Locate the cell with the specified text and output its [x, y] center coordinate. 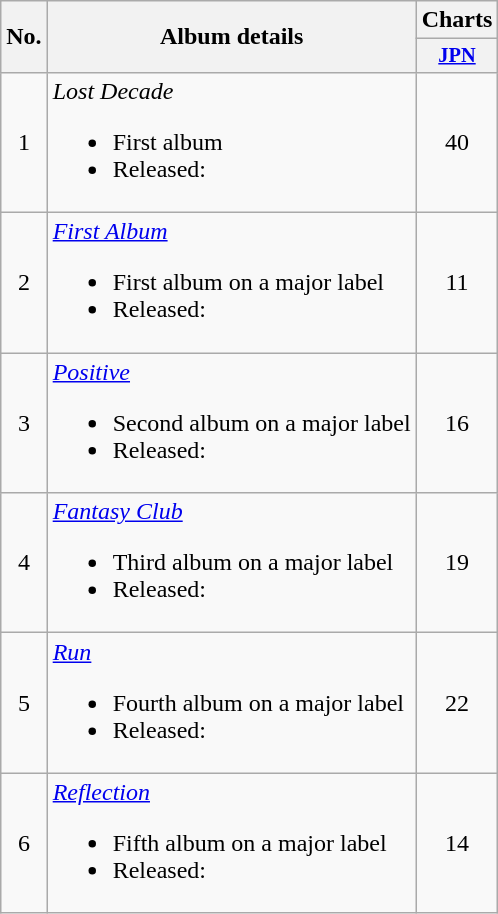
2 [24, 283]
ReflectionFifth album on a major labelReleased: [232, 843]
11 [457, 283]
3 [24, 423]
PositiveSecond album on a major labelReleased: [232, 423]
19 [457, 563]
6 [24, 843]
Fantasy ClubThird album on a major labelReleased: [232, 563]
16 [457, 423]
Album details [232, 37]
First AlbumFirst album on a major labelReleased: [232, 283]
14 [457, 843]
Charts [457, 20]
40 [457, 142]
22 [457, 703]
4 [24, 563]
No. [24, 37]
1 [24, 142]
JPN [457, 56]
Lost DecadeFirst albumReleased: [232, 142]
RunFourth album on a major labelReleased: [232, 703]
5 [24, 703]
